Return the [X, Y] coordinate for the center point of the cell that contains the specified text.  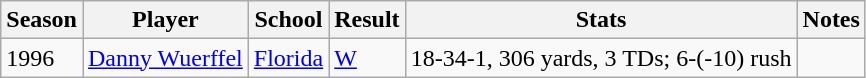
1996 [42, 58]
School [288, 20]
Player [165, 20]
Florida [288, 58]
Season [42, 20]
Notes [831, 20]
18-34-1, 306 yards, 3 TDs; 6-(-10) rush [601, 58]
Danny Wuerffel [165, 58]
Result [367, 20]
W [367, 58]
Stats [601, 20]
